From the cell containing the given text, extract its center point as [x, y] coordinate. 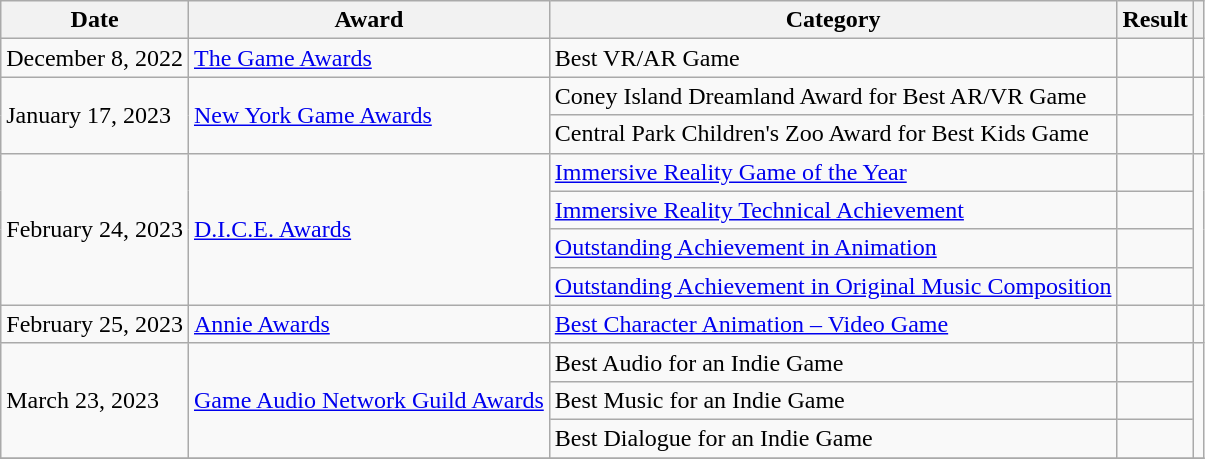
D.I.C.E. Awards [368, 229]
Award [368, 20]
March 23, 2023 [95, 400]
Category [833, 20]
The Game Awards [368, 58]
Central Park Children's Zoo Award for Best Kids Game [833, 134]
Best Audio for an Indie Game [833, 362]
Best Music for an Indie Game [833, 400]
Best VR/AR Game [833, 58]
Immersive Reality Game of the Year [833, 172]
Best Dialogue for an Indie Game [833, 438]
Game Audio Network Guild Awards [368, 400]
January 17, 2023 [95, 115]
New York Game Awards [368, 115]
Annie Awards [368, 324]
Outstanding Achievement in Animation [833, 248]
February 24, 2023 [95, 229]
Date [95, 20]
Best Character Animation – Video Game [833, 324]
Coney Island Dreamland Award for Best AR/VR Game [833, 96]
Outstanding Achievement in Original Music Composition [833, 286]
February 25, 2023 [95, 324]
December 8, 2022 [95, 58]
Result [1155, 20]
Immersive Reality Technical Achievement [833, 210]
